Identify which cell holds the provided text, then report its (x, y) central coordinate. 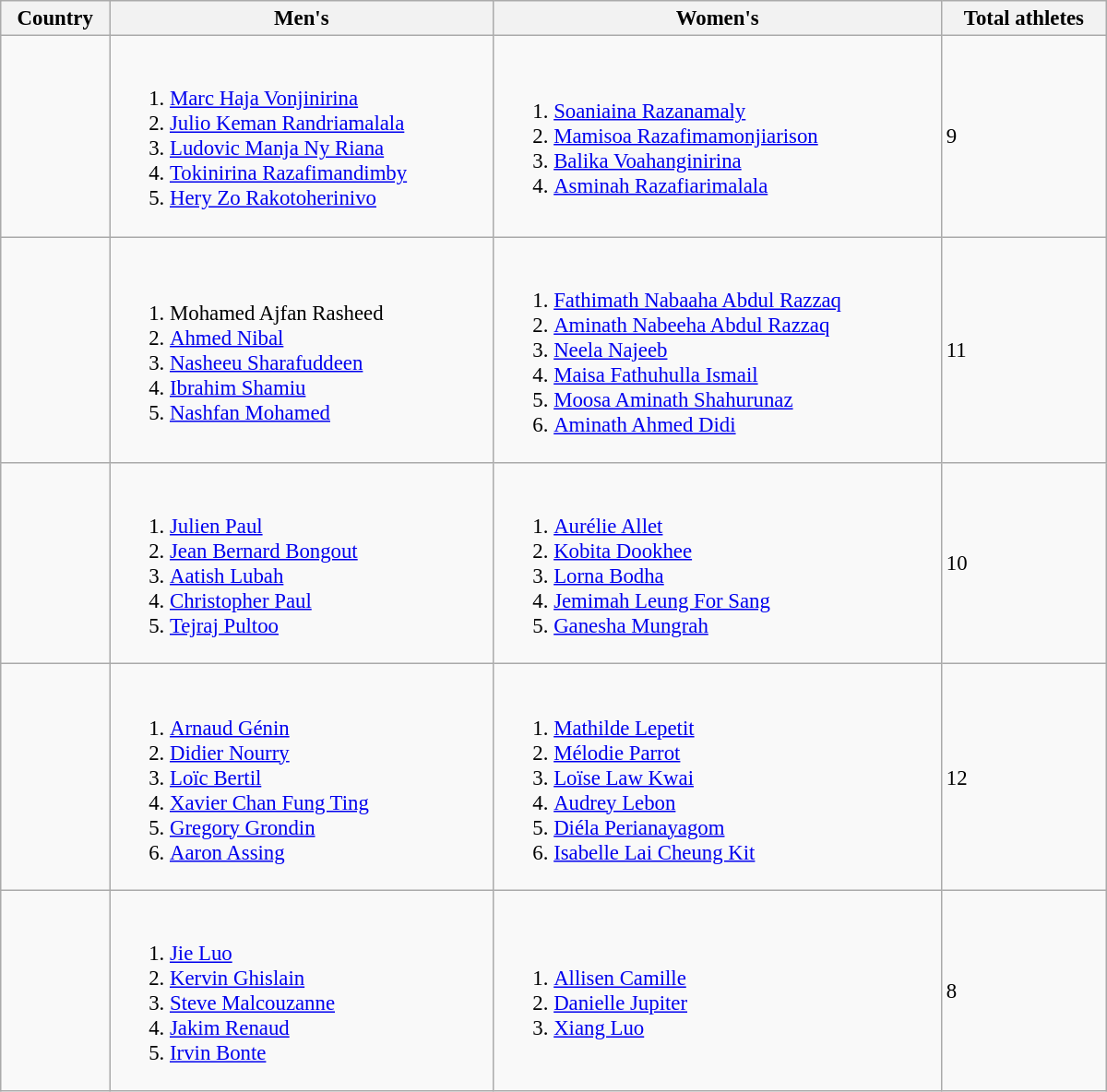
Mohamed Ajfan RasheedAhmed NibalNasheeu SharafuddeenIbrahim ShamiuNashfan Mohamed (302, 350)
9 (1024, 136)
Men's (302, 18)
Country (55, 18)
Allisen CamilleDanielle JupiterXiang Luo (718, 991)
10 (1024, 564)
Jie LuoKervin GhislainSteve MalcouzanneJakim RenaudIrvin Bonte (302, 991)
Total athletes (1024, 18)
12 (1024, 777)
11 (1024, 350)
Mathilde LepetitMélodie ParrotLoïse Law KwaiAudrey LebonDiéla PerianayagomIsabelle Lai Cheung Kit (718, 777)
Julien PaulJean Bernard BongoutAatish LubahChristopher PaulTejraj Pultoo (302, 564)
Soaniaina RazanamalyMamisoa RazafimamonjiarisonBalika VoahanginirinaAsminah Razafiarimalala (718, 136)
Fathimath Nabaaha Abdul RazzaqAminath Nabeeha Abdul RazzaqNeela NajeebMaisa Fathuhulla IsmailMoosa Aminath ShahurunazAminath Ahmed Didi (718, 350)
Marc Haja VonjinirinaJulio Keman RandriamalalaLudovic Manja Ny RianaTokinirina RazafimandimbyHery Zo Rakotoherinivo (302, 136)
8 (1024, 991)
Aurélie AlletKobita DookheeLorna BodhaJemimah Leung For SangGanesha Mungrah (718, 564)
Arnaud GéninDidier NourryLoïc BertilXavier Chan Fung TingGregory GrondinAaron Assing (302, 777)
Women's (718, 18)
